Return the [x, y] coordinate for the center point of the cell that contains the specified text.  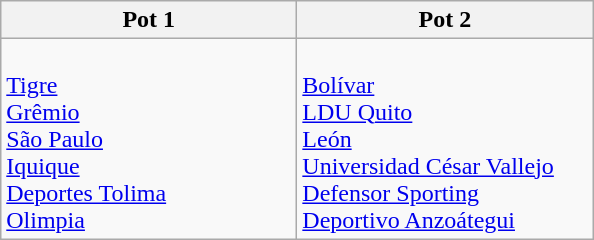
Pot 2 [445, 20]
Pot 1 [149, 20]
Bolívar LDU Quito León Universidad César Vallejo Defensor Sporting Deportivo Anzoátegui [445, 139]
Tigre Grêmio São Paulo Iquique Deportes Tolima Olimpia [149, 139]
